For the text-containing cell, return its midpoint in (x, y) coordinate format. 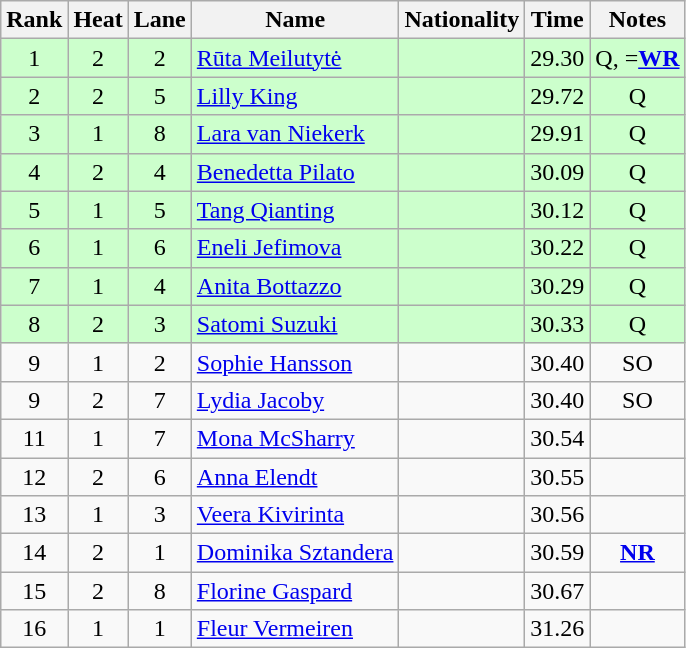
Tang Qianting (295, 210)
Fleur Vermeiren (295, 629)
30.59 (558, 553)
29.30 (558, 58)
Lara van Niekerk (295, 134)
Dominika Sztandera (295, 553)
Lydia Jacoby (295, 400)
Rūta Meilutytė (295, 58)
Notes (638, 20)
Veera Kivirinta (295, 515)
Eneli Jefimova (295, 248)
Benedetta Pilato (295, 172)
30.33 (558, 324)
Lilly King (295, 96)
Nationality (462, 20)
14 (34, 553)
29.72 (558, 96)
30.56 (558, 515)
16 (34, 629)
Florine Gaspard (295, 591)
30.22 (558, 248)
31.26 (558, 629)
Heat (98, 20)
29.91 (558, 134)
Lane (160, 20)
15 (34, 591)
Anna Elendt (295, 477)
30.54 (558, 438)
30.29 (558, 286)
Anita Bottazzo (295, 286)
Sophie Hansson (295, 362)
30.09 (558, 172)
Satomi Suzuki (295, 324)
Time (558, 20)
Q, =WR (638, 58)
Rank (34, 20)
Name (295, 20)
30.55 (558, 477)
30.12 (558, 210)
13 (34, 515)
12 (34, 477)
11 (34, 438)
Mona McSharry (295, 438)
30.67 (558, 591)
NR (638, 553)
